For the text-containing cell, return its midpoint in (x, y) coordinate format. 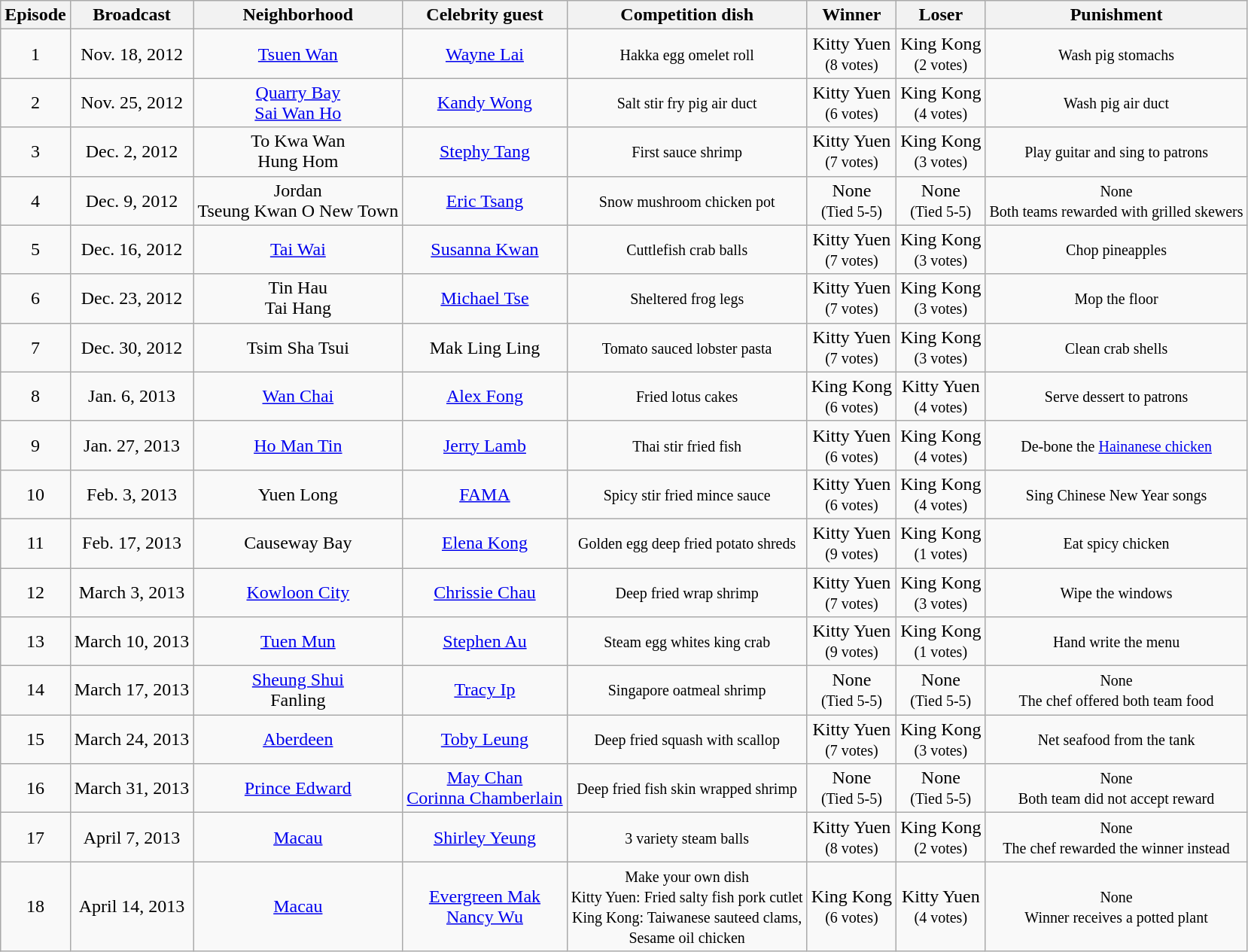
Elena Kong (485, 543)
Nov. 18, 2012 (132, 54)
Chrissie Chau (485, 592)
2 (35, 102)
Kowloon City (298, 592)
Wayne Lai (485, 54)
16 (35, 789)
Prince Edward (298, 789)
NoneThe chef offered both team food (1116, 691)
Sing Chinese New Year songs (1116, 494)
Ho Man Tin (298, 446)
15 (35, 739)
5 (35, 250)
Fried lotus cakes (686, 396)
April 14, 2013 (132, 906)
Wipe the windows (1116, 592)
Spicy stir fried mince sauce (686, 494)
14 (35, 691)
Feb. 17, 2013 (132, 543)
March 31, 2013 (132, 789)
4 (35, 200)
Kitty Yuen (7 votes) (851, 152)
Quarry BaySai Wan Ho (298, 102)
Tsim Sha Tsui (298, 348)
Dec. 23, 2012 (132, 298)
March 24, 2013 (132, 739)
Wash pig air duct (1116, 102)
Cuttlefish crab balls (686, 250)
De-bone the Hainanese chicken (1116, 446)
Alex Fong (485, 396)
Serve dessert to patrons (1116, 396)
Kitty Yuen(8 votes) (851, 837)
Singapore oatmeal shrimp (686, 691)
10 (35, 494)
11 (35, 543)
March 10, 2013 (132, 641)
Tsuen Wan (298, 54)
NoneThe chef rewarded the winner instead (1116, 837)
April 7, 2013 (132, 837)
Dec. 2, 2012 (132, 152)
To Kwa WanHung Hom (298, 152)
3 (35, 152)
Episode (35, 15)
Competition dish (686, 15)
FAMA (485, 494)
Kandy Wong (485, 102)
Broadcast (132, 15)
6 (35, 298)
7 (35, 348)
Stephy Tang (485, 152)
Punishment (1116, 15)
Eric Tsang (485, 200)
Dec. 9, 2012 (132, 200)
Neighborhood (298, 15)
Nov. 25, 2012 (132, 102)
Feb. 3, 2013 (132, 494)
Deep fried fish skin wrapped shrimp (686, 789)
Chop pineapples (1116, 250)
Make your own dishKitty Yuen: Fried salty fish pork cutletKing Kong: Taiwanese sauteed clams,Sesame oil chicken (686, 906)
Evergreen MakNancy Wu (485, 906)
Salt stir fry pig air duct (686, 102)
Aberdeen (298, 739)
Dec. 16, 2012 (132, 250)
First sauce shrimp (686, 152)
Yuen Long (298, 494)
Susanna Kwan (485, 250)
JordanTseung Kwan O New Town (298, 200)
Kitty Yuen (8 votes) (851, 54)
Tai Wai (298, 250)
13 (35, 641)
1 (35, 54)
Hand write the menu (1116, 641)
Stephen Au (485, 641)
Clean crab shells (1116, 348)
Eat spicy chicken (1116, 543)
Play guitar and sing to patrons (1116, 152)
Causeway Bay (298, 543)
9 (35, 446)
Thai stir fried fish (686, 446)
Jerry Lamb (485, 446)
Deep fried squash with scallop (686, 739)
Sheltered frog legs (686, 298)
Mop the floor (1116, 298)
Celebrity guest (485, 15)
3 variety steam balls (686, 837)
Toby Leung (485, 739)
Golden egg deep fried potato shreds (686, 543)
18 (35, 906)
NoneBoth teams rewarded with grilled skewers (1116, 200)
Mak Ling Ling (485, 348)
Snow mushroom chicken pot (686, 200)
NoneBoth team did not accept reward (1116, 789)
Tomato sauced lobster pasta (686, 348)
Steam egg whites king crab (686, 641)
Wan Chai (298, 396)
Tracy Ip (485, 691)
May ChanCorinna Chamberlain (485, 789)
Deep fried wrap shrimp (686, 592)
Jan. 27, 2013 (132, 446)
Wash pig stomachs (1116, 54)
March 17, 2013 (132, 691)
NoneWinner receives a potted plant (1116, 906)
Shirley Yeung (485, 837)
Jan. 6, 2013 (132, 396)
Hakka egg omelet roll (686, 54)
Sheung ShuiFanling (298, 691)
Tin HauTai Hang (298, 298)
17 (35, 837)
King Kong (3 votes) (941, 152)
8 (35, 396)
Dec. 30, 2012 (132, 348)
Kitty Yuen (6 votes) (851, 102)
Loser (941, 15)
12 (35, 592)
Net seafood from the tank (1116, 739)
Tuen Mun (298, 641)
Michael Tse (485, 298)
March 3, 2013 (132, 592)
Winner (851, 15)
